Search for the cell housing the specified text and yield its [x, y] center coordinate. 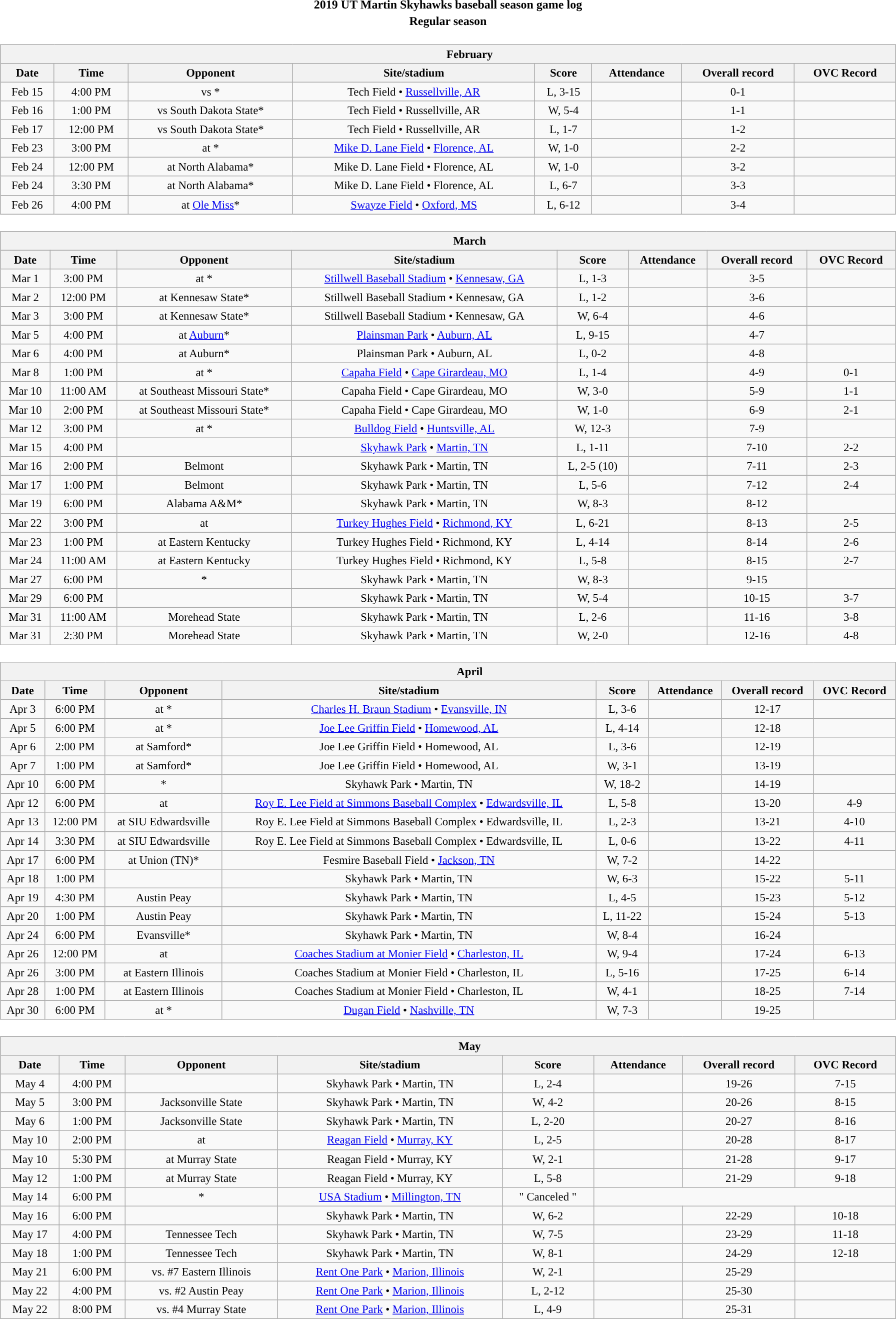
5-11 [855, 878]
Apr 17 [23, 860]
25-31 [739, 1309]
W, 7-5 [548, 1234]
7-11 [757, 466]
6-14 [855, 972]
Apr 30 [23, 1010]
25-30 [739, 1290]
Apr 6 [23, 747]
Mar 23 [25, 542]
W, 6-2 [548, 1215]
22-29 [739, 1215]
Mar 12 [25, 429]
W, 4-2 [548, 1102]
Mar 3 [25, 316]
May 12 [30, 1178]
L, 1-3 [592, 278]
3-5 [757, 278]
Charles H. Braun Stadium • Evansville, IN [409, 709]
L, 2-20 [548, 1121]
Feb 16 [27, 111]
Feb 23 [27, 148]
4-7 [757, 335]
6-9 [757, 410]
" Canceled " [548, 1196]
8-16 [845, 1121]
L, 2-12 [548, 1290]
L, 6-21 [592, 523]
W, 7-2 [622, 860]
Feb 17 [27, 130]
12-16 [757, 636]
19-26 [739, 1084]
L, 1-11 [592, 448]
5-12 [855, 897]
W, 18-2 [622, 784]
May 16 [30, 1215]
13-21 [767, 822]
April [448, 672]
Fesmire Baseball Field • Jackson, TN [409, 860]
2-1 [851, 410]
17-24 [767, 954]
15-22 [767, 878]
21-28 [739, 1159]
20-28 [739, 1140]
14-22 [767, 860]
vs. #4 Murray State [201, 1309]
W, 8-1 [548, 1253]
Alabama A&M* [204, 504]
Mar 29 [25, 598]
W, 3-1 [622, 766]
vs. #2 Austin Peay [201, 1290]
8-14 [757, 542]
13-19 [767, 766]
Apr 3 [23, 709]
7-12 [757, 485]
May 18 [30, 1253]
at Union (TN)* [163, 860]
18-25 [767, 991]
11-16 [757, 617]
at Ole Miss* [211, 205]
Apr 14 [23, 841]
L, 11-22 [622, 916]
20-27 [739, 1121]
L, 4-9 [548, 1309]
vs * [211, 92]
Feb 15 [27, 92]
Apr 28 [23, 991]
Apr 18 [23, 878]
L, 1-4 [592, 372]
24-29 [739, 1253]
Apr 5 [23, 728]
Mar 15 [25, 448]
W, 3-0 [592, 391]
L, 1-7 [563, 130]
Swayze Field • Oxford, MS [413, 205]
Mar 19 [25, 504]
7-14 [855, 991]
1-2 [738, 130]
12-17 [767, 709]
L, 2-3 [622, 822]
23-29 [739, 1234]
Mar 24 [25, 560]
Mar 5 [25, 335]
8-17 [845, 1140]
March [448, 241]
L, 2-5 (10) [592, 466]
7-9 [757, 429]
7-15 [845, 1084]
Apr 10 [23, 784]
4:30 PM [75, 897]
Apr 12 [23, 803]
L, 4-5 [622, 897]
5:30 PM [92, 1159]
L, 0-2 [592, 354]
Feb 26 [27, 205]
2-6 [851, 542]
5-9 [757, 391]
15-24 [767, 916]
6-13 [855, 954]
3-2 [738, 167]
Mar 6 [25, 354]
May 6 [30, 1121]
12-19 [767, 747]
9-15 [757, 579]
4-11 [855, 841]
Apr 13 [23, 822]
Mar 1 [25, 278]
21-29 [739, 1178]
4-6 [757, 316]
20-26 [739, 1102]
9-18 [845, 1178]
Mar 17 [25, 485]
3-3 [738, 186]
Mar 22 [25, 523]
15-23 [767, 897]
Evansville* [163, 935]
2-7 [851, 560]
16-24 [767, 935]
19-25 [767, 1010]
L, 2-5 [548, 1140]
W, 12-3 [592, 429]
11-18 [845, 1234]
2-3 [851, 466]
May 14 [30, 1196]
W, 4-1 [622, 991]
3-7 [851, 598]
L, 1-2 [592, 297]
Mar 8 [25, 372]
L, 5-6 [592, 485]
13-22 [767, 841]
L, 0-6 [622, 841]
25-29 [739, 1272]
February [448, 54]
14-19 [767, 784]
Apr 7 [23, 766]
3-6 [757, 297]
Bulldog Field • Huntsville, AL [424, 429]
W, 9-4 [622, 954]
7-10 [757, 448]
3-4 [738, 205]
L, 6-7 [563, 186]
Mar 16 [25, 466]
Apr 24 [23, 935]
L, 6-12 [563, 205]
8-12 [757, 504]
W, 6-3 [622, 878]
May 17 [30, 1234]
Mar 2 [25, 297]
3-8 [851, 617]
2-4 [851, 485]
13-20 [767, 803]
W, 2-0 [592, 636]
Apr 20 [23, 916]
Apr 19 [23, 897]
May 4 [30, 1084]
L, 3-15 [563, 92]
May [448, 1046]
Mar 27 [25, 579]
W, 8-4 [622, 935]
May 21 [30, 1272]
2-5 [851, 523]
9-17 [845, 1159]
May 5 [30, 1102]
L, 5-16 [622, 972]
10-15 [757, 598]
L, 9-15 [592, 335]
4-10 [855, 822]
USA Stadium • Millington, TN [390, 1196]
2:30 PM [83, 636]
W, 6-4 [592, 316]
Dugan Field • Nashville, TN [409, 1010]
5-13 [855, 916]
W, 7-3 [622, 1010]
8:00 PM [92, 1309]
17-25 [767, 972]
8-13 [757, 523]
L, 2-4 [548, 1084]
vs. #7 Eastern Illinois [201, 1272]
10-18 [845, 1215]
L, 2-6 [592, 617]
